Return the (x, y) coordinate for the center point of the cell that contains the specified text.  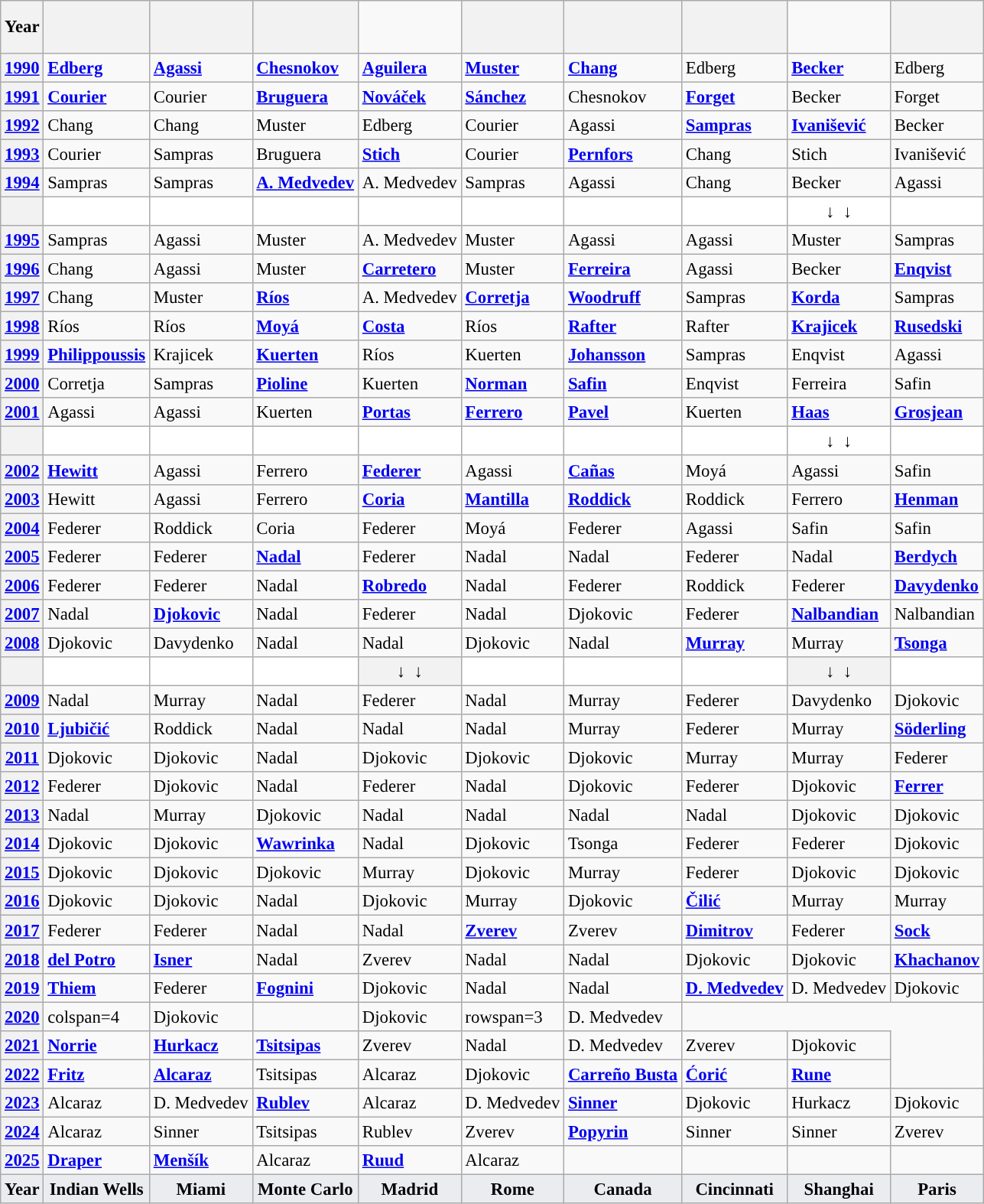
2005 (22, 556)
1999 (22, 355)
Wawrinka (305, 844)
colspan=4 (96, 1017)
2024 (22, 1131)
1998 (22, 327)
Dimitrov (734, 930)
Rusedski (937, 327)
Draper (96, 1160)
Carretero (410, 268)
Philippoussis (96, 355)
Henman (937, 499)
2020 (22, 1017)
2011 (22, 758)
Pavel (623, 412)
Rune (839, 1074)
Ruud (410, 1160)
Ćorić (734, 1074)
Isner (200, 959)
Berdych (937, 556)
Grosjean (937, 412)
Khachanov (937, 959)
2003 (22, 499)
Mantilla (512, 499)
Ljubičić (96, 729)
2001 (22, 412)
2013 (22, 815)
2004 (22, 528)
1996 (22, 268)
Indian Wells (96, 1189)
Norman (512, 384)
2010 (22, 729)
2022 (22, 1074)
Menšík (200, 1160)
2018 (22, 959)
2007 (22, 614)
2016 (22, 902)
Miami (200, 1189)
Thiem (96, 988)
2017 (22, 930)
Norrie (96, 1046)
Johansson (623, 355)
2023 (22, 1103)
Woodruff (623, 298)
2006 (22, 585)
Madrid (410, 1189)
Haas (839, 412)
2014 (22, 844)
2019 (22, 988)
1991 (22, 96)
2025 (22, 1160)
Pernfors (623, 154)
Cañas (623, 470)
2012 (22, 786)
Aguilera (410, 67)
2015 (22, 873)
2002 (22, 470)
Costa (410, 327)
2000 (22, 384)
Popyrin (623, 1131)
Monte Carlo (305, 1189)
Carreño Busta (623, 1074)
rowspan=3 (512, 1017)
Shanghai (839, 1189)
1990 (22, 67)
Čilić (734, 902)
1993 (22, 154)
Robredo (410, 585)
Canada (623, 1189)
Cincinnati (734, 1189)
Söderling (937, 729)
2021 (22, 1046)
Paris (937, 1189)
Fritz (96, 1074)
Fognini (305, 988)
Pioline (305, 384)
Portas (410, 412)
1997 (22, 298)
del Potro (96, 959)
Nováček (410, 96)
Sánchez (512, 96)
2008 (22, 643)
Ferrer (937, 786)
1995 (22, 240)
1994 (22, 183)
Sock (937, 930)
Korda (839, 298)
1992 (22, 125)
Rome (512, 1189)
2009 (22, 700)
